From the cell containing the given text, extract its center point as [X, Y] coordinate. 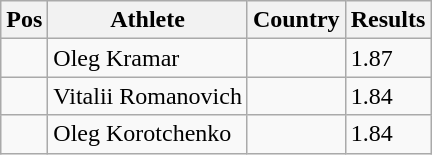
Athlete [148, 20]
Vitalii Romanovich [148, 96]
Oleg Korotchenko [148, 134]
Country [296, 20]
Oleg Kramar [148, 58]
Pos [24, 20]
Results [388, 20]
1.87 [388, 58]
